Output the [x, y] coordinate of the center of the cell containing the given text.  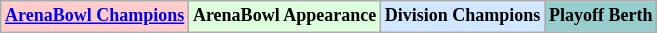
Division Champions [462, 16]
ArenaBowl Champions [95, 16]
ArenaBowl Appearance [285, 16]
Playoff Berth [601, 16]
